Identify which cell holds the provided text, then report its [X, Y] central coordinate. 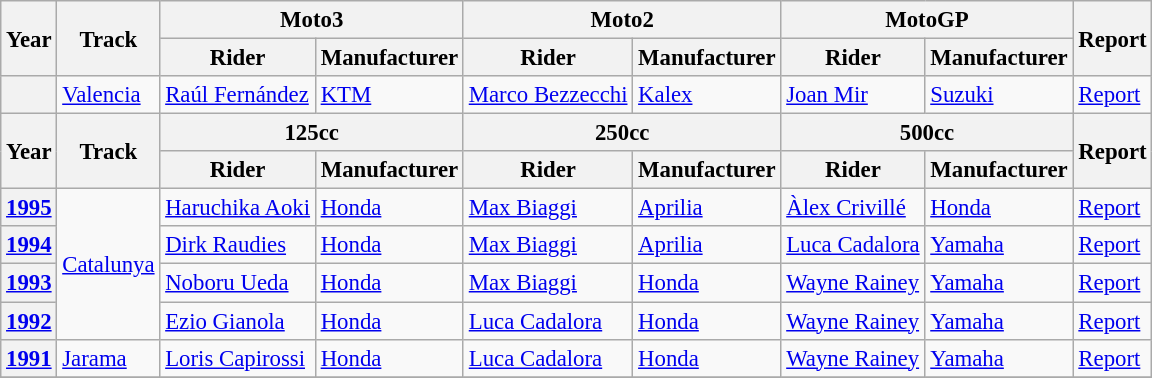
Catalunya [108, 264]
250cc [622, 133]
Suzuki [999, 95]
1991 [29, 358]
Joan Mir [853, 95]
1993 [29, 283]
Loris Capirossi [238, 358]
500cc [927, 133]
Marco Bezzecchi [548, 95]
1992 [29, 321]
Moto2 [622, 20]
Raúl Fernández [238, 95]
MotoGP [927, 20]
Valencia [108, 95]
Ezio Gianola [238, 321]
Kalex [707, 95]
1995 [29, 208]
Haruchika Aoki [238, 208]
Dirk Raudies [238, 245]
Jarama [108, 358]
Moto3 [312, 20]
Àlex Crivillé [853, 208]
125cc [312, 133]
Noboru Ueda [238, 283]
1994 [29, 245]
KTM [389, 95]
